Pinpoint the cell where the given text exists, returning its (X, Y) midpoint coordinate. 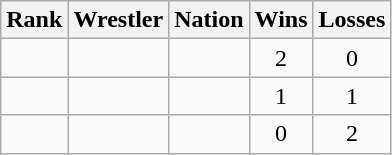
Rank (34, 20)
Wrestler (118, 20)
Wins (281, 20)
Nation (209, 20)
Losses (352, 20)
